Return the [X, Y] coordinate for the center point of the cell that contains the specified text.  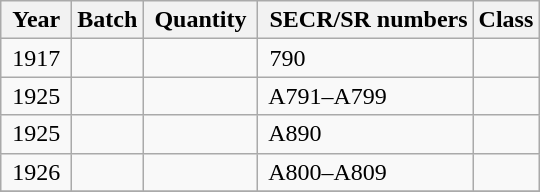
SECR/SR numbers [366, 20]
Class [506, 20]
1917 [36, 58]
A800–A809 [366, 172]
Quantity [200, 20]
790 [366, 58]
A890 [366, 134]
Year [36, 20]
1926 [36, 172]
A791–A799 [366, 96]
Batch [108, 20]
